Determine the [x, y] coordinate at the center of the cell enclosing the given text.  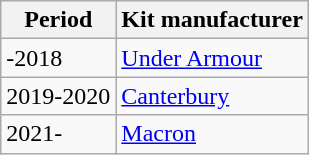
-2018 [58, 58]
Canterbury [212, 96]
Period [58, 20]
Macron [212, 134]
2021- [58, 134]
Kit manufacturer [212, 20]
Under Armour [212, 58]
2019-2020 [58, 96]
